Return the [X, Y] coordinate for the center point of the cell that contains the specified text.  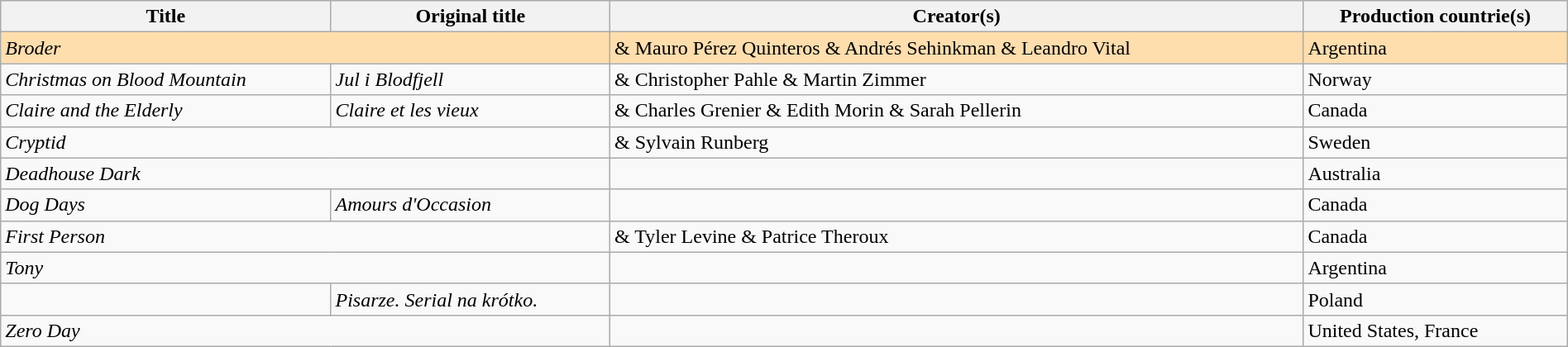
Tony [306, 268]
United States, France [1436, 330]
Claire and the Elderly [165, 111]
Jul i Blodfjell [471, 79]
Cryptid [306, 142]
Original title [471, 17]
Title [165, 17]
Claire et les vieux [471, 111]
Australia [1436, 173]
Dog Days [165, 205]
First Person [306, 236]
& Tyler Levine & Patrice Theroux [957, 236]
Poland [1436, 299]
& Christopher Pahle & Martin Zimmer [957, 79]
Deadhouse Dark [306, 173]
Norway [1436, 79]
Amours d'Occasion [471, 205]
Christmas on Blood Mountain [165, 79]
& Sylvain Runberg [957, 142]
& Charles Grenier & Edith Morin & Sarah Pellerin [957, 111]
Creator(s) [957, 17]
Sweden [1436, 142]
Pisarze. Serial na krótko. [471, 299]
& Mauro Pérez Quinteros & Andrés Sehinkman & Leandro Vital [957, 48]
Broder [306, 48]
Production countrie(s) [1436, 17]
Zero Day [306, 330]
